Output the (X, Y) coordinate of the center of the cell containing the given text.  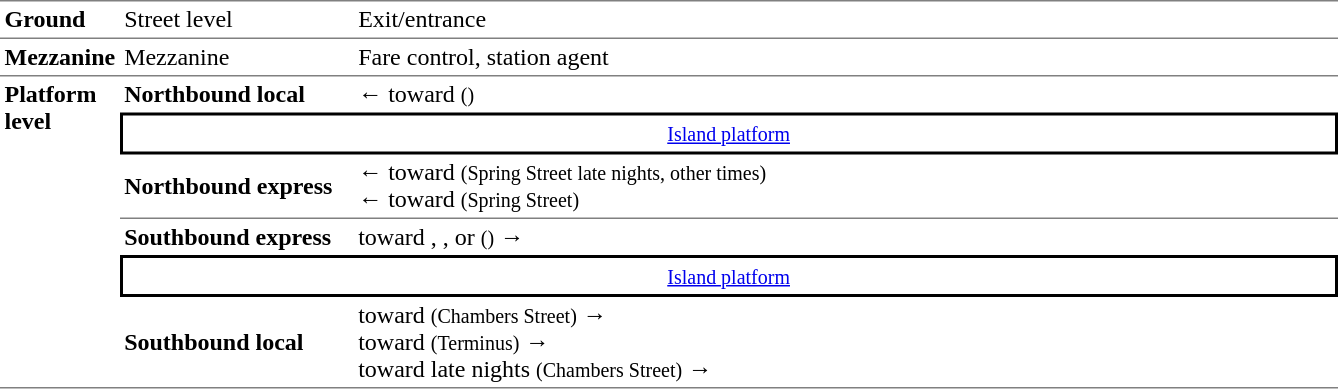
Northbound express (237, 186)
← toward () (846, 94)
Street level (237, 20)
toward , , or () → (846, 237)
Platform level (60, 232)
toward (Chambers Street) → toward (Terminus) → toward late nights (Chambers Street) → (846, 343)
Ground (60, 20)
Fare control, station agent (846, 57)
Exit/entrance (846, 20)
Southbound express (237, 237)
← toward (Spring Street late nights, other times)← toward (Spring Street) (846, 186)
Northbound local (237, 94)
Southbound local (237, 343)
